Identify which cell holds the provided text, then report its [X, Y] central coordinate. 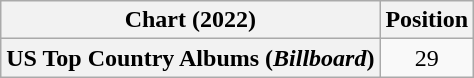
US Top Country Albums (Billboard) [190, 58]
Chart (2022) [190, 20]
29 [427, 58]
Position [427, 20]
